Provide the [X, Y] coordinate of the cell's center where the given text is located.  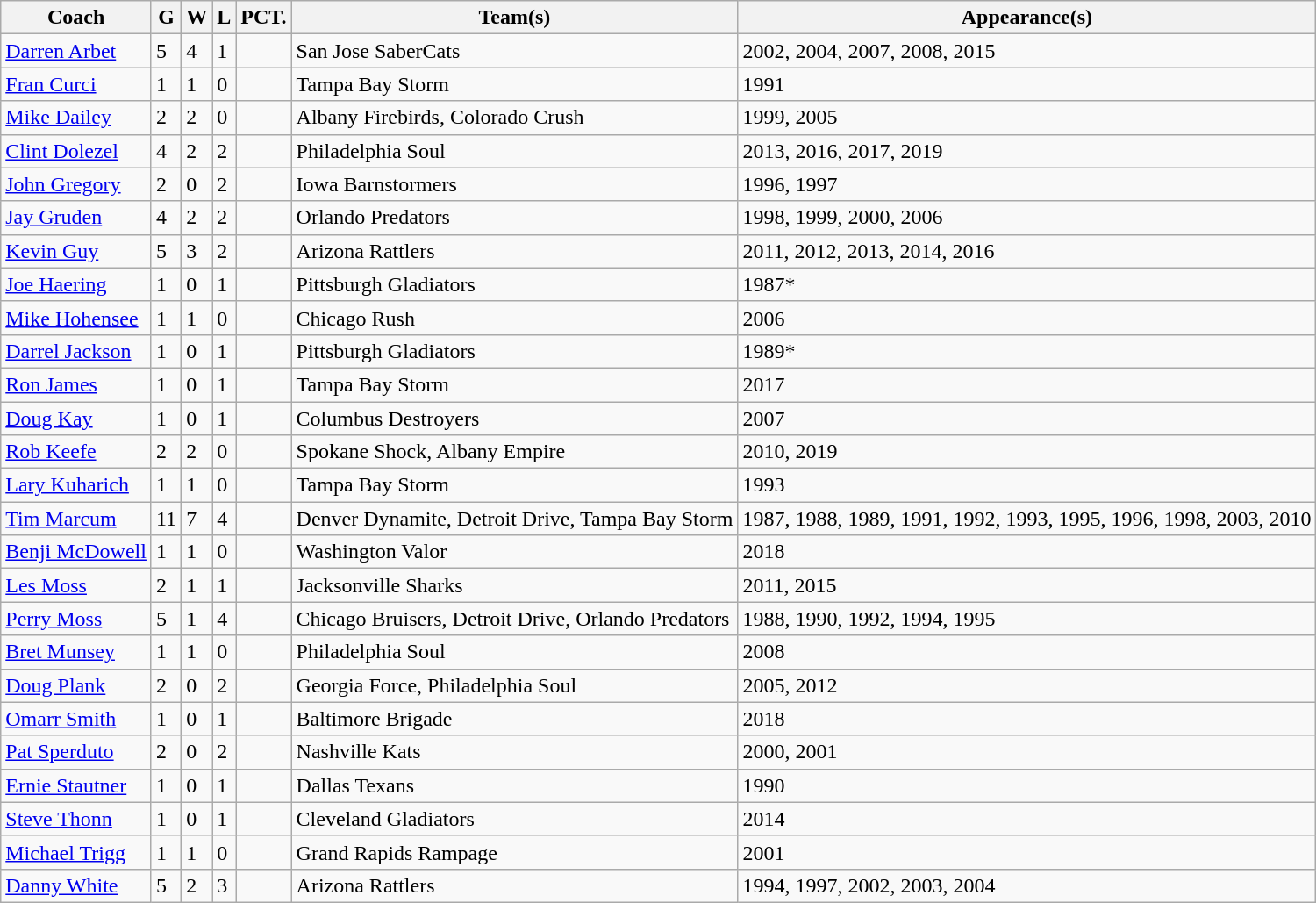
1996, 1997 [1026, 184]
Fran Curci [76, 84]
1988, 1990, 1992, 1994, 1995 [1026, 619]
1989* [1026, 351]
2017 [1026, 384]
1991 [1026, 84]
Appearance(s) [1026, 18]
W [197, 18]
Doug Kay [76, 419]
Pat Sperduto [76, 752]
Coach [76, 18]
2001 [1026, 852]
Ron James [76, 384]
Perry Moss [76, 619]
2002, 2004, 2007, 2008, 2015 [1026, 51]
Mike Dailey [76, 118]
Joe Haering [76, 284]
Washington Valor [514, 552]
Les Moss [76, 585]
7 [197, 519]
Bret Munsey [76, 652]
Benji McDowell [76, 552]
2007 [1026, 419]
Mike Hohensee [76, 318]
Darren Arbet [76, 51]
2011, 2012, 2013, 2014, 2016 [1026, 251]
Steve Thonn [76, 819]
2000, 2001 [1026, 752]
2010, 2019 [1026, 452]
2006 [1026, 318]
L [225, 18]
Baltimore Brigade [514, 719]
Lary Kuharich [76, 485]
Clint Dolezel [76, 151]
1987* [1026, 284]
Spokane Shock, Albany Empire [514, 452]
Kevin Guy [76, 251]
2005, 2012 [1026, 685]
Dallas Texans [514, 785]
PCT. [263, 18]
Jacksonville Sharks [514, 585]
2011, 2015 [1026, 585]
Danny White [76, 885]
Doug Plank [76, 685]
San Jose SaberCats [514, 51]
Chicago Bruisers, Detroit Drive, Orlando Predators [514, 619]
Darrel Jackson [76, 351]
Denver Dynamite, Detroit Drive, Tampa Bay Storm [514, 519]
G [166, 18]
Iowa Barnstormers [514, 184]
Jay Gruden [76, 218]
1993 [1026, 485]
Ernie Stautner [76, 785]
Chicago Rush [514, 318]
Grand Rapids Rampage [514, 852]
1994, 1997, 2002, 2003, 2004 [1026, 885]
Omarr Smith [76, 719]
1990 [1026, 785]
2013, 2016, 2017, 2019 [1026, 151]
Georgia Force, Philadelphia Soul [514, 685]
Michael Trigg [76, 852]
John Gregory [76, 184]
Nashville Kats [514, 752]
Tim Marcum [76, 519]
Rob Keefe [76, 452]
Orlando Predators [514, 218]
1998, 1999, 2000, 2006 [1026, 218]
2008 [1026, 652]
11 [166, 519]
1999, 2005 [1026, 118]
Cleveland Gladiators [514, 819]
1987, 1988, 1989, 1991, 1992, 1993, 1995, 1996, 1998, 2003, 2010 [1026, 519]
2014 [1026, 819]
Columbus Destroyers [514, 419]
Albany Firebirds, Colorado Crush [514, 118]
Team(s) [514, 18]
